From the cell containing the given text, extract its center point as [x, y] coordinate. 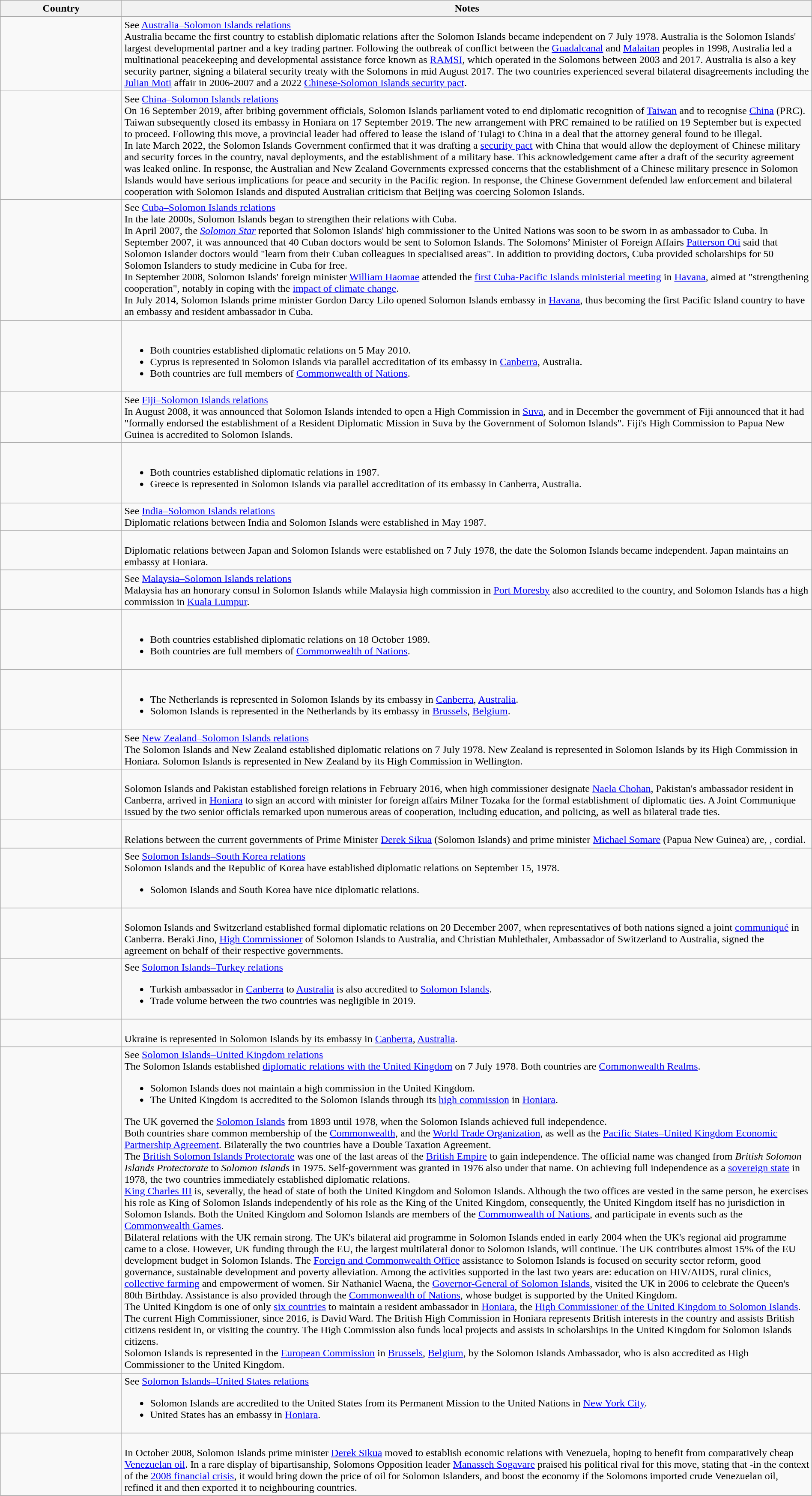
See India–Solomon Islands relationsDiplomatic relations between India and Solomon Islands were established in May 1987. [467, 517]
Ukraine is represented in Solomon Islands by its embassy in Canberra, Australia. [467, 1033]
Both countries established diplomatic relations on 18 October 1989.Both countries are full members of Commonwealth of Nations. [467, 639]
Notes [467, 9]
Country [61, 9]
